Pinpoint the cell where the given text exists, returning its [X, Y] midpoint coordinate. 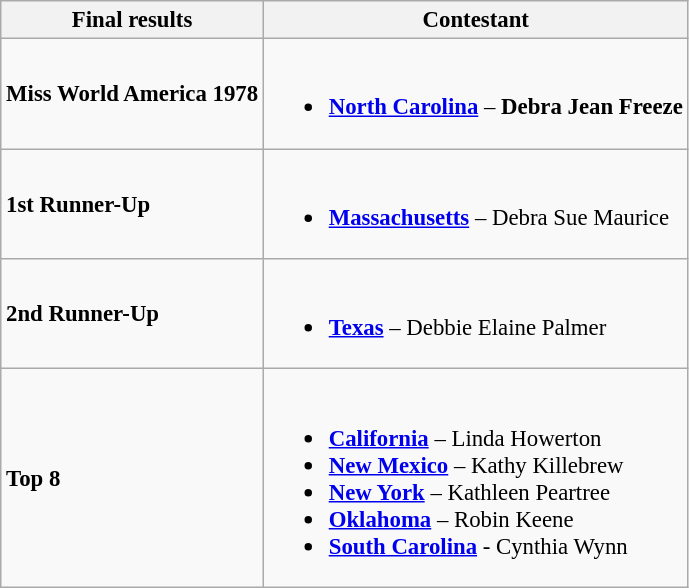
Miss World America 1978 [132, 94]
2nd Runner-Up [132, 314]
Texas – Debbie Elaine Palmer [476, 314]
North Carolina – Debra Jean Freeze [476, 94]
1st Runner-Up [132, 204]
California – Linda Howerton New Mexico – Kathy Killebrew New York – Kathleen Peartree Oklahoma – Robin Keene South Carolina - Cynthia Wynn [476, 478]
Contestant [476, 20]
Final results [132, 20]
Top 8 [132, 478]
Massachusetts – Debra Sue Maurice [476, 204]
